Return [X, Y] of the center of cell containing provided text 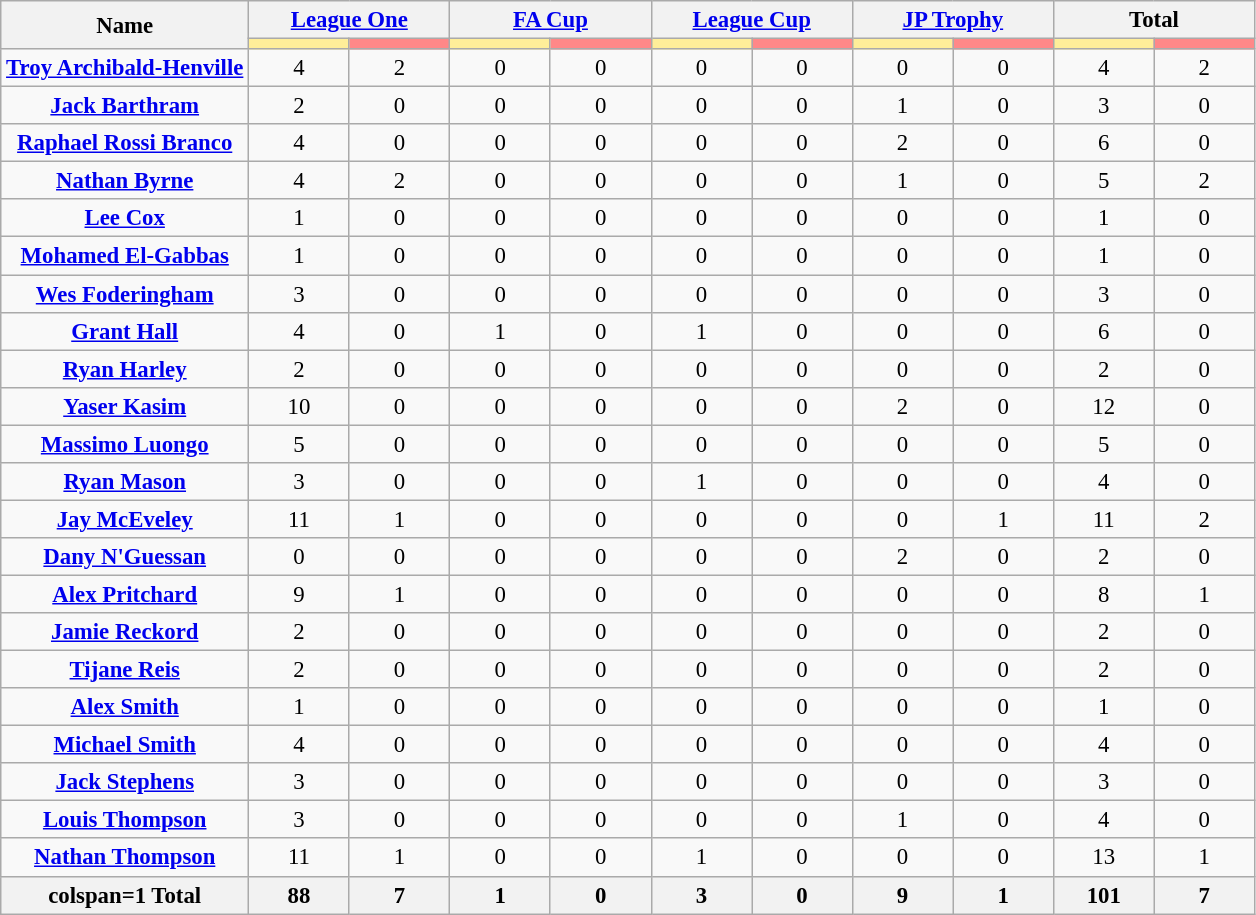
Yaser Kasim [125, 406]
13 [1104, 858]
Dany N'Guessan [125, 557]
Jack Stephens [125, 782]
Alex Pritchard [125, 594]
Alex Smith [125, 707]
Tijane Reis [125, 670]
Name [125, 25]
12 [1104, 406]
8 [1104, 594]
League Cup [752, 20]
Jay McEveley [125, 519]
10 [300, 406]
Nathan Byrne [125, 181]
Massimo Luongo [125, 444]
Ryan Harley [125, 369]
Troy Archibald-Henville [125, 68]
FA Cup [550, 20]
League One [350, 20]
88 [300, 895]
Mohamed El-Gabbas [125, 256]
Raphael Rossi Branco [125, 143]
Jack Barthram [125, 106]
Michael Smith [125, 745]
Nathan Thompson [125, 858]
Ryan Mason [125, 482]
Jamie Reckord [125, 632]
JP Trophy [952, 20]
Lee Cox [125, 219]
Total [1154, 20]
Wes Foderingham [125, 294]
101 [1104, 895]
Grant Hall [125, 331]
colspan=1 Total [125, 895]
Louis Thompson [125, 820]
